Return (x, y) of the center of cell containing provided text 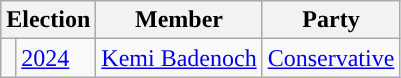
Kemi Badenoch (179, 58)
2024 (56, 58)
Party (331, 20)
Member (179, 20)
Conservative (331, 58)
Election (48, 20)
